Determine the [X, Y] coordinate at the center of the cell enclosing the given text.  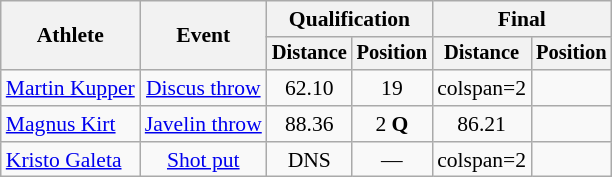
88.36 [310, 124]
86.21 [482, 124]
2 Q [392, 124]
Discus throw [204, 88]
Event [204, 36]
19 [392, 88]
Athlete [70, 36]
Martin Kupper [70, 88]
Final [522, 19]
Qualification [350, 19]
Magnus Kirt [70, 124]
colspan=2 [482, 88]
62.10 [310, 88]
Javelin throw [204, 124]
